Pinpoint the cell where the given text exists, returning its [x, y] midpoint coordinate. 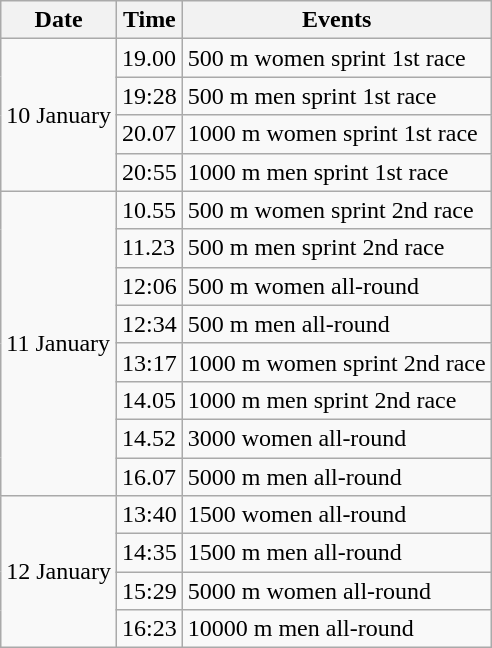
10 January [59, 115]
1000 m women sprint 1st race [336, 134]
13:40 [149, 515]
1500 m men all-round [336, 553]
10.55 [149, 210]
16.07 [149, 477]
11 January [59, 343]
14:35 [149, 553]
20.07 [149, 134]
13:17 [149, 362]
1000 m men sprint 1st race [336, 172]
1500 women all-round [336, 515]
16:23 [149, 629]
500 m women sprint 1st race [336, 58]
5000 m women all-round [336, 591]
15:29 [149, 591]
Time [149, 20]
12:34 [149, 324]
500 m women all-round [336, 286]
Events [336, 20]
12:06 [149, 286]
19.00 [149, 58]
11.23 [149, 248]
3000 women all-round [336, 438]
10000 m men all-round [336, 629]
1000 m men sprint 2nd race [336, 400]
500 m women sprint 2nd race [336, 210]
5000 m men all-round [336, 477]
20:55 [149, 172]
12 January [59, 572]
Date [59, 20]
14.05 [149, 400]
14.52 [149, 438]
500 m men sprint 1st race [336, 96]
1000 m women sprint 2nd race [336, 362]
500 m men sprint 2nd race [336, 248]
19:28 [149, 96]
500 m men all-round [336, 324]
